Output the (X, Y) coordinate of the center of the cell containing the given text.  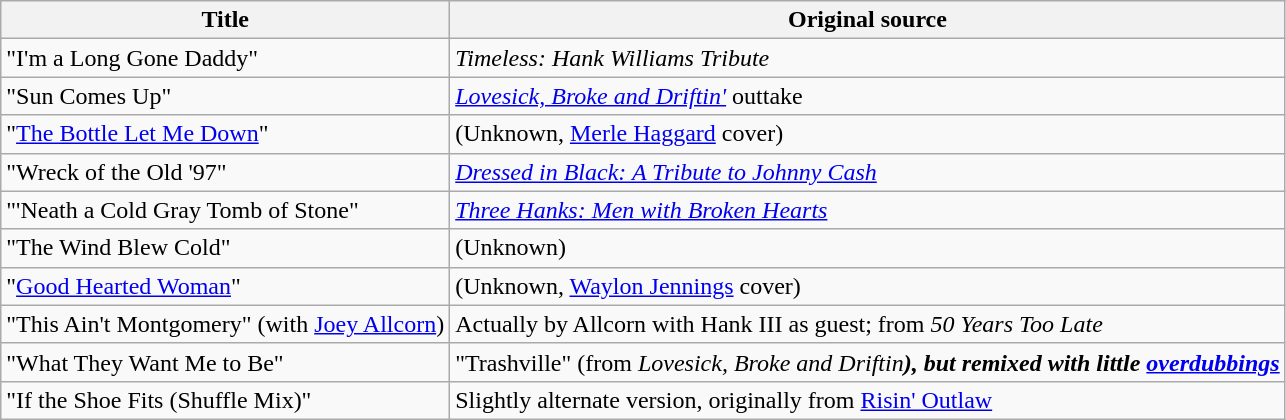
Slightly alternate version, originally from Risin' Outlaw (868, 400)
"Sun Comes Up" (226, 96)
"The Bottle Let Me Down" (226, 134)
Actually by Allcorn with Hank III as guest; from 50 Years Too Late (868, 324)
"Good Hearted Woman" (226, 286)
"I'm a Long Gone Daddy" (226, 58)
Timeless: Hank Williams Tribute (868, 58)
(Unknown, Waylon Jennings cover) (868, 286)
"If the Shoe Fits (Shuffle Mix)" (226, 400)
Three Hanks: Men with Broken Hearts (868, 210)
"'Neath a Cold Gray Tomb of Stone" (226, 210)
"The Wind Blew Cold" (226, 248)
"Trashville" (from Lovesick, Broke and Driftin), but remixed with little overdubbings (868, 362)
(Unknown, Merle Haggard cover) (868, 134)
Title (226, 20)
Original source (868, 20)
"Wreck of the Old '97" (226, 172)
Dressed in Black: A Tribute to Johnny Cash (868, 172)
(Unknown) (868, 248)
"This Ain't Montgomery" (with Joey Allcorn) (226, 324)
Lovesick, Broke and Driftin' outtake (868, 96)
"What They Want Me to Be" (226, 362)
